Detect which cell encompasses the target text, then output its [x, y] center coordinate. 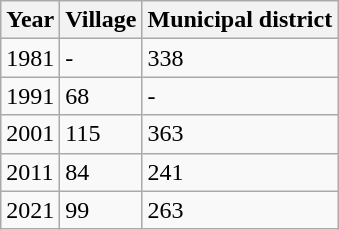
2011 [30, 172]
Year [30, 20]
68 [101, 96]
115 [101, 134]
2021 [30, 210]
241 [240, 172]
1991 [30, 96]
2001 [30, 134]
1981 [30, 58]
99 [101, 210]
84 [101, 172]
Village [101, 20]
338 [240, 58]
Municipal district [240, 20]
263 [240, 210]
363 [240, 134]
